Determine the [x, y] coordinate at the center of the cell enclosing the given text.  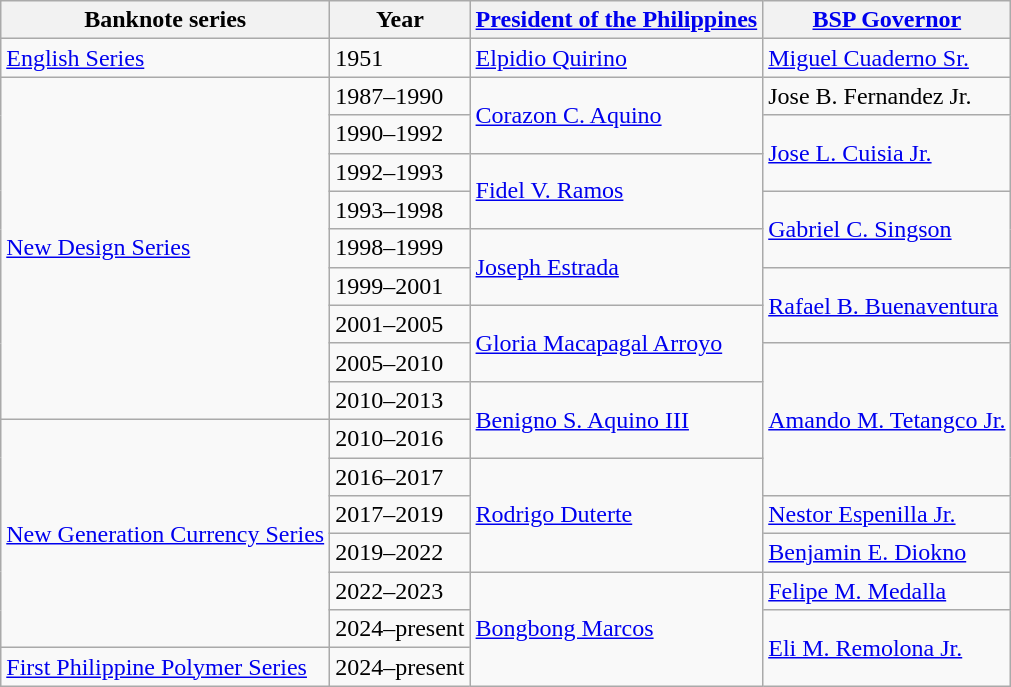
Banknote series [166, 20]
Jose L. Cuisia Jr. [887, 153]
Elpidio Quirino [616, 58]
1987–1990 [400, 96]
2010–2016 [400, 438]
First Philippine Polymer Series [166, 667]
Gabriel C. Singson [887, 229]
2001–2005 [400, 324]
1992–1993 [400, 172]
1990–1992 [400, 134]
Bongbong Marcos [616, 629]
Amando M. Tetangco Jr. [887, 419]
New Design Series [166, 248]
Benjamin E. Diokno [887, 553]
Jose B. Fernandez Jr. [887, 96]
Year [400, 20]
English Series [166, 58]
Felipe M. Medalla [887, 591]
2016–2017 [400, 477]
1998–1999 [400, 248]
2005–2010 [400, 362]
Eli M. Remolona Jr. [887, 648]
BSP Governor [887, 20]
Nestor Espenilla Jr. [887, 515]
1993–1998 [400, 210]
Rafael B. Buenaventura [887, 305]
2019–2022 [400, 553]
Corazon C. Aquino [616, 115]
2010–2013 [400, 400]
Fidel V. Ramos [616, 191]
Gloria Macapagal Arroyo [616, 343]
2017–2019 [400, 515]
President of the Philippines [616, 20]
1951 [400, 58]
1999–2001 [400, 286]
Miguel Cuaderno Sr. [887, 58]
New Generation Currency Series [166, 533]
Benigno S. Aquino III [616, 419]
2022–2023 [400, 591]
Joseph Estrada [616, 267]
Rodrigo Duterte [616, 515]
